Scan for the cell matching the given text and deliver its (X, Y) coordinate at center. 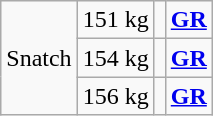
154 kg (116, 58)
Snatch (39, 58)
151 kg (116, 20)
156 kg (116, 96)
